Scan for the cell matching the given text and deliver its (x, y) coordinate at center. 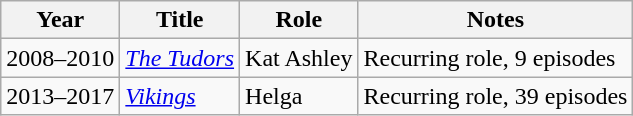
Vikings (180, 96)
The Tudors (180, 58)
Title (180, 20)
Notes (496, 20)
Recurring role, 9 episodes (496, 58)
Role (299, 20)
2013–2017 (60, 96)
Recurring role, 39 episodes (496, 96)
Helga (299, 96)
Kat Ashley (299, 58)
Year (60, 20)
2008–2010 (60, 58)
